Return [x, y] of the center of cell containing provided text 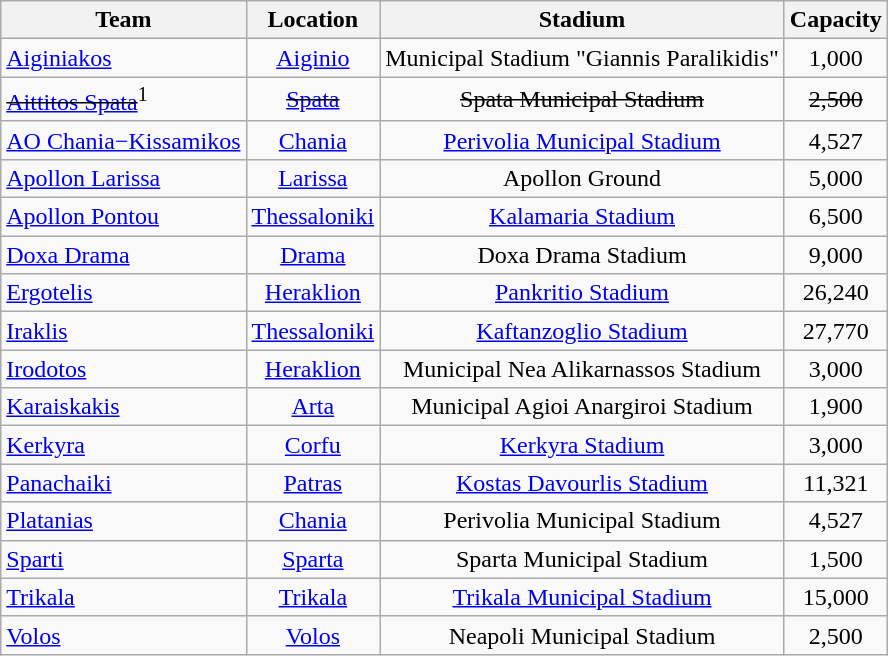
Sparti [124, 559]
Patras [313, 483]
Arta [313, 407]
Stadium [582, 20]
Kalamaria Stadium [582, 217]
Corfu [313, 445]
AO Chania−Kissamikos [124, 140]
Sparta [313, 559]
Kaftanzoglio Stadium [582, 331]
Municipal Agioi Anargiroi Stadium [582, 407]
9,000 [836, 255]
Municipal Stadium "Giannis Paralikidis" [582, 58]
Aittitos Spata1 [124, 100]
Municipal Nea Alikarnassos Stadium [582, 369]
27,770 [836, 331]
Doxa Drama Stadium [582, 255]
Kostas Davourlis Stadium [582, 483]
1,000 [836, 58]
1,500 [836, 559]
Aiginiakos [124, 58]
Location [313, 20]
11,321 [836, 483]
Drama [313, 255]
Iraklis [124, 331]
Karaiskakis [124, 407]
Spata [313, 100]
Doxa Drama [124, 255]
Neapoli Municipal Stadium [582, 635]
Sparta Municipal Stadium [582, 559]
Kerkyra [124, 445]
Irodotos [124, 369]
Spata Municipal Stadium [582, 100]
Platanias [124, 521]
Ergotelis [124, 293]
26,240 [836, 293]
Apollon Pontou [124, 217]
Capacity [836, 20]
Pankritio Stadium [582, 293]
Kerkyra Stadium [582, 445]
15,000 [836, 597]
Apollon Larissa [124, 178]
1,900 [836, 407]
Larissa [313, 178]
Aiginio [313, 58]
Apollon Ground [582, 178]
5,000 [836, 178]
6,500 [836, 217]
Team [124, 20]
Panachaiki [124, 483]
Trikala Municipal Stadium [582, 597]
